Return (x, y) of the center of cell containing provided text 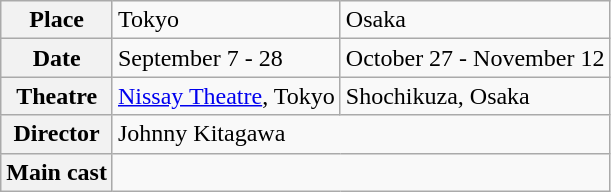
Tokyo (226, 20)
September 7 - 28 (226, 58)
October 27 - November 12 (475, 58)
Place (57, 20)
Date (57, 58)
Nissay Theatre, Tokyo (226, 96)
Johnny Kitagawa (360, 134)
Theatre (57, 96)
Shochikuza, Osaka (475, 96)
Osaka (475, 20)
Director (57, 134)
Main cast (57, 172)
